Locate the cell with the specified text and output its (X, Y) center coordinate. 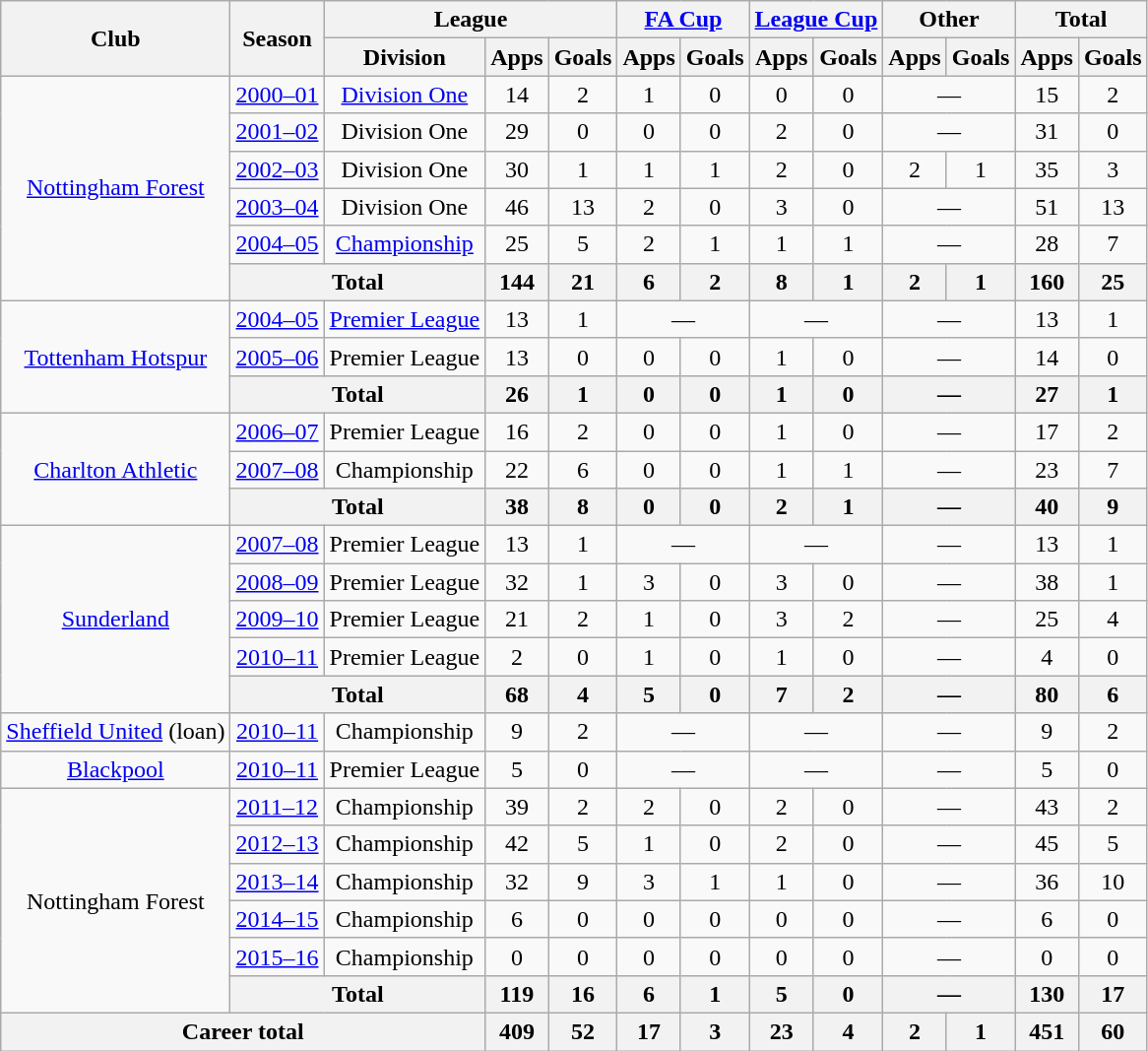
46 (517, 207)
Charlton Athletic (116, 469)
42 (517, 844)
39 (517, 807)
2002–03 (278, 169)
451 (1047, 1031)
2011–12 (278, 807)
29 (517, 132)
Sunderland (116, 620)
40 (1047, 507)
Career total (243, 1031)
60 (1113, 1031)
FA Cup (683, 20)
68 (517, 694)
Other (949, 20)
2001–02 (278, 132)
Blackpool (116, 769)
26 (517, 394)
10 (1113, 882)
2000–01 (278, 95)
51 (1047, 207)
2009–10 (278, 620)
45 (1047, 844)
2014–15 (278, 919)
35 (1047, 169)
22 (517, 470)
31 (1047, 132)
2006–07 (278, 431)
2015–16 (278, 956)
43 (1047, 807)
2003–04 (278, 207)
League (471, 20)
27 (1047, 394)
409 (517, 1031)
28 (1047, 244)
League Cup (816, 20)
Sheffield United (loan) (116, 732)
144 (517, 282)
2013–14 (278, 882)
52 (583, 1031)
2008–09 (278, 582)
30 (517, 169)
Season (278, 38)
130 (1047, 994)
Tottenham Hotspur (116, 357)
160 (1047, 282)
36 (1047, 882)
Division (405, 57)
Club (116, 38)
2005–06 (278, 357)
2012–13 (278, 844)
119 (517, 994)
80 (1047, 694)
15 (1047, 95)
